Scan for the cell matching the given text and deliver its [X, Y] coordinate at center. 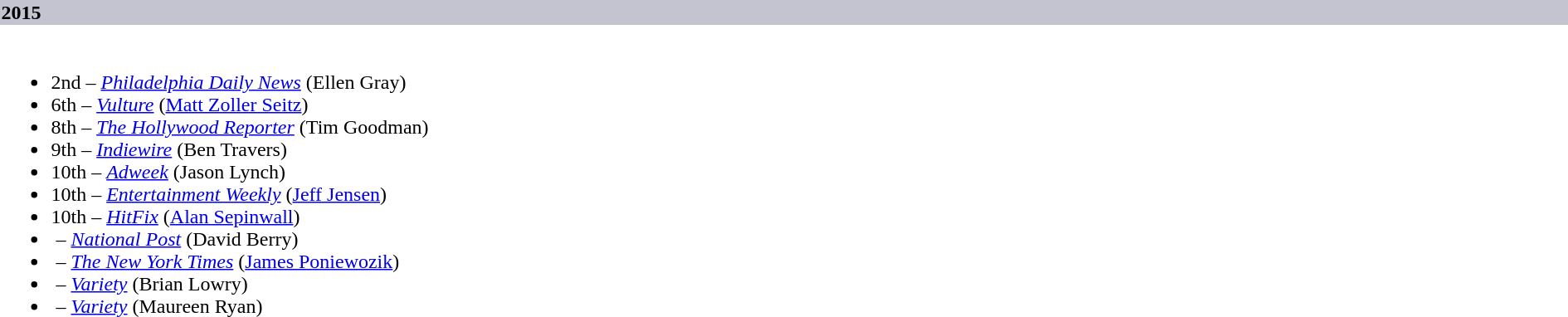
2015 [784, 12]
